Capture the cell that displays the provided text and extract its (x, y) central coordinate. 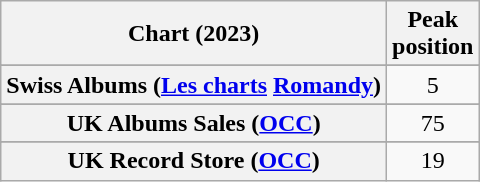
UK Record Store (OCC) (194, 161)
Peakposition (433, 34)
5 (433, 85)
75 (433, 123)
Swiss Albums (Les charts Romandy) (194, 85)
Chart (2023) (194, 34)
19 (433, 161)
UK Albums Sales (OCC) (194, 123)
